Search for the cell housing the specified text and yield its (X, Y) center coordinate. 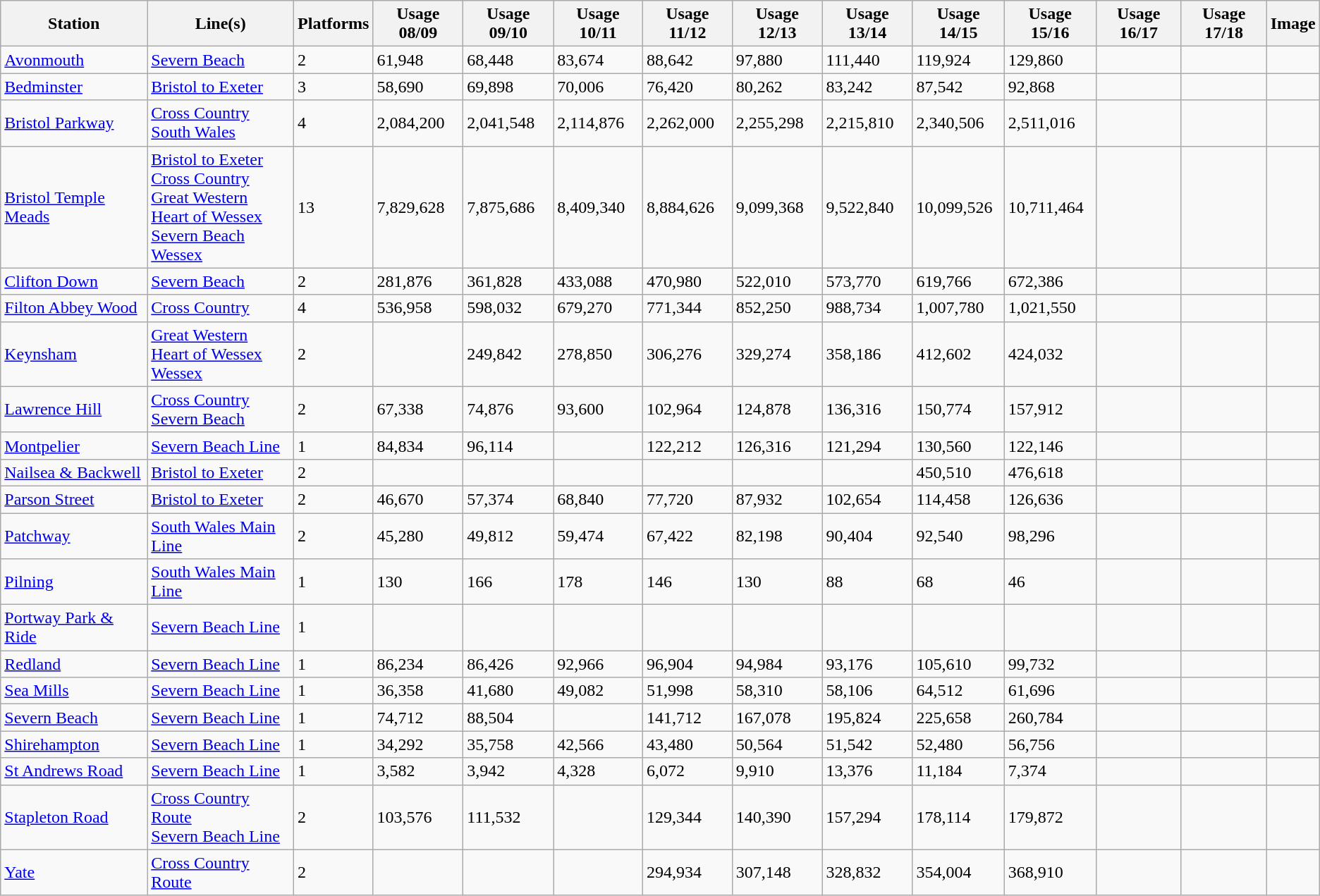
126,636 (1050, 499)
Montpelier (74, 446)
57,374 (508, 499)
Great WesternHeart of WessexWessex (221, 354)
Usage 09/10 (508, 24)
7,374 (1050, 771)
412,602 (958, 354)
102,654 (867, 499)
9,910 (777, 771)
102,964 (687, 409)
92,868 (1050, 87)
90,404 (867, 536)
56,756 (1050, 744)
Line(s) (221, 24)
7,875,686 (508, 207)
281,876 (418, 281)
Lawrence Hill (74, 409)
35,758 (508, 744)
68 (958, 582)
Shirehampton (74, 744)
7,829,628 (418, 207)
St Andrews Road (74, 771)
77,720 (687, 499)
249,842 (508, 354)
8,409,340 (598, 207)
470,980 (687, 281)
Usage 12/13 (777, 24)
83,242 (867, 87)
68,448 (508, 60)
2,262,000 (687, 123)
Cross Country (221, 308)
771,344 (687, 308)
307,148 (777, 873)
122,146 (1050, 446)
70,006 (598, 87)
119,924 (958, 60)
Filton Abbey Wood (74, 308)
424,032 (1050, 354)
92,966 (598, 664)
87,932 (777, 499)
573,770 (867, 281)
45,280 (418, 536)
64,512 (958, 691)
93,176 (867, 664)
354,004 (958, 873)
Usage 13/14 (867, 24)
167,078 (777, 718)
52,480 (958, 744)
536,958 (418, 308)
358,186 (867, 354)
361,828 (508, 281)
Portway Park & Ride (74, 627)
61,948 (418, 60)
96,114 (508, 446)
98,296 (1050, 536)
Bristol Parkway (74, 123)
36,358 (418, 691)
Usage 16/17 (1138, 24)
51,998 (687, 691)
Usage 08/09 (418, 24)
Usage 11/12 (687, 24)
49,082 (598, 691)
94,984 (777, 664)
82,198 (777, 536)
3,942 (508, 771)
10,099,526 (958, 207)
86,426 (508, 664)
41,680 (508, 691)
8,884,626 (687, 207)
130,560 (958, 446)
43,480 (687, 744)
11,184 (958, 771)
58,106 (867, 691)
51,542 (867, 744)
Station (74, 24)
124,878 (777, 409)
103,576 (418, 817)
42,566 (598, 744)
619,766 (958, 281)
260,784 (1050, 718)
114,458 (958, 499)
Usage 17/18 (1224, 24)
Yate (74, 873)
67,422 (687, 536)
97,880 (777, 60)
129,860 (1050, 60)
9,099,368 (777, 207)
2,511,016 (1050, 123)
76,420 (687, 87)
69,898 (508, 87)
Usage 10/11 (598, 24)
2,215,810 (867, 123)
67,338 (418, 409)
3,582 (418, 771)
166 (508, 582)
80,262 (777, 87)
129,344 (687, 817)
157,294 (867, 817)
59,474 (598, 536)
679,270 (598, 308)
Bedminster (74, 87)
329,274 (777, 354)
88 (867, 582)
306,276 (687, 354)
140,390 (777, 817)
4,328 (598, 771)
99,732 (1050, 664)
Usage 15/16 (1050, 24)
13 (334, 207)
225,658 (958, 718)
84,834 (418, 446)
178,114 (958, 817)
Sea Mills (74, 691)
368,910 (1050, 873)
9,522,840 (867, 207)
146 (687, 582)
46 (1050, 582)
122,212 (687, 446)
598,032 (508, 308)
852,250 (777, 308)
Keynsham (74, 354)
Redland (74, 664)
2,340,506 (958, 123)
450,510 (958, 472)
1,007,780 (958, 308)
Patchway (74, 536)
6,072 (687, 771)
111,532 (508, 817)
433,088 (598, 281)
Avonmouth (74, 60)
672,386 (1050, 281)
141,712 (687, 718)
2,084,200 (418, 123)
Bristol Temple Meads (74, 207)
988,734 (867, 308)
88,504 (508, 718)
Bristol to ExeterCross CountryGreat WesternHeart of WessexSevern BeachWessex (221, 207)
13,376 (867, 771)
150,774 (958, 409)
Parson Street (74, 499)
294,934 (687, 873)
Cross CountrySevern Beach (221, 409)
49,812 (508, 536)
Usage 14/15 (958, 24)
2,255,298 (777, 123)
46,670 (418, 499)
Cross Country Route (221, 873)
92,540 (958, 536)
179,872 (1050, 817)
Cross CountrySouth Wales (221, 123)
96,904 (687, 664)
Stapleton Road (74, 817)
105,610 (958, 664)
58,310 (777, 691)
61,696 (1050, 691)
58,690 (418, 87)
328,832 (867, 873)
121,294 (867, 446)
83,674 (598, 60)
195,824 (867, 718)
86,234 (418, 664)
93,600 (598, 409)
74,876 (508, 409)
2,041,548 (508, 123)
Pilning (74, 582)
157,912 (1050, 409)
3 (334, 87)
Nailsea & Backwell (74, 472)
2,114,876 (598, 123)
34,292 (418, 744)
88,642 (687, 60)
10,711,464 (1050, 207)
522,010 (777, 281)
126,316 (777, 446)
476,618 (1050, 472)
136,316 (867, 409)
Clifton Down (74, 281)
111,440 (867, 60)
278,850 (598, 354)
68,840 (598, 499)
87,542 (958, 87)
74,712 (418, 718)
Cross Country Route Severn Beach Line (221, 817)
178 (598, 582)
50,564 (777, 744)
Platforms (334, 24)
1,021,550 (1050, 308)
Image (1293, 24)
